Identify which cell holds the provided text, then report its [X, Y] central coordinate. 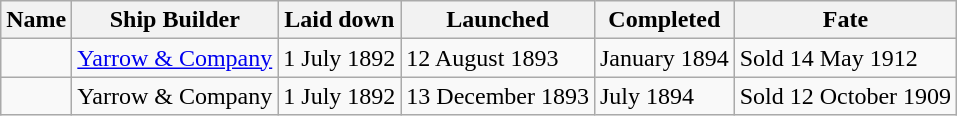
July 1894 [664, 96]
Laid down [340, 20]
Sold 14 May 1912 [845, 58]
Completed [664, 20]
Sold 12 October 1909 [845, 96]
Launched [498, 20]
12 August 1893 [498, 58]
January 1894 [664, 58]
Fate [845, 20]
13 December 1893 [498, 96]
Ship Builder [175, 20]
Name [36, 20]
